Identify which cell holds the provided text, then report its [x, y] central coordinate. 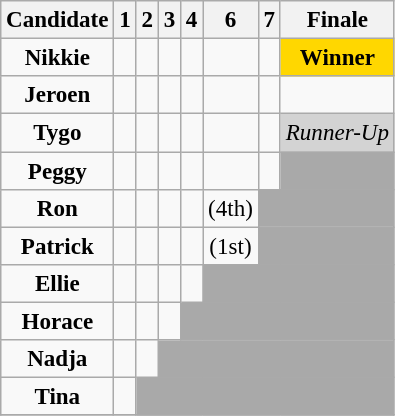
2 [147, 20]
1 [125, 20]
Candidate [58, 20]
Ellie [58, 284]
Runner-Up [337, 133]
Patrick [58, 246]
6 [230, 20]
Ron [58, 209]
3 [169, 20]
Jeroen [58, 95]
7 [269, 20]
Finale [337, 20]
Horace [58, 322]
Tygo [58, 133]
(4th) [230, 209]
Peggy [58, 171]
Winner [337, 58]
(1st) [230, 246]
Nadja [58, 359]
Tina [58, 397]
4 [192, 20]
Nikkie [58, 58]
